Detect which cell encompasses the target text, then output its [X, Y] center coordinate. 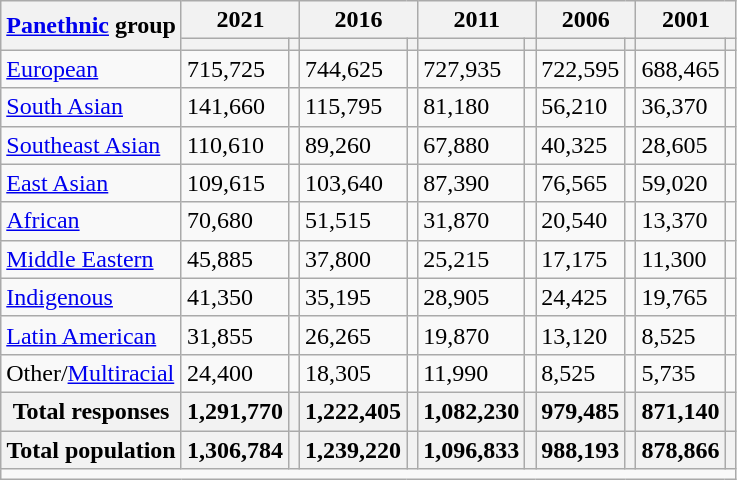
1,239,220 [354, 449]
688,465 [680, 69]
40,325 [580, 145]
28,905 [472, 297]
715,725 [234, 69]
979,485 [580, 411]
2016 [359, 20]
1,306,784 [234, 449]
17,175 [580, 259]
Middle Eastern [92, 259]
28,605 [680, 145]
Panethnic group [92, 26]
36,370 [680, 107]
31,855 [234, 335]
Latin American [92, 335]
67,880 [472, 145]
African [92, 221]
988,193 [580, 449]
20,540 [580, 221]
Total responses [92, 411]
Total population [92, 449]
East Asian [92, 183]
37,800 [354, 259]
1,082,230 [472, 411]
2021 [240, 20]
1,096,833 [472, 449]
5,735 [680, 373]
11,990 [472, 373]
11,300 [680, 259]
31,870 [472, 221]
13,120 [580, 335]
722,595 [580, 69]
89,260 [354, 145]
76,565 [580, 183]
13,370 [680, 221]
19,765 [680, 297]
26,265 [354, 335]
19,870 [472, 335]
727,935 [472, 69]
45,885 [234, 259]
South Asian [92, 107]
18,305 [354, 373]
Indigenous [92, 297]
109,615 [234, 183]
1,222,405 [354, 411]
871,140 [680, 411]
25,215 [472, 259]
24,425 [580, 297]
878,866 [680, 449]
110,610 [234, 145]
European [92, 69]
81,180 [472, 107]
87,390 [472, 183]
41,350 [234, 297]
35,195 [354, 297]
744,625 [354, 69]
59,020 [680, 183]
1,291,770 [234, 411]
2006 [586, 20]
2011 [477, 20]
Other/Multiracial [92, 373]
103,640 [354, 183]
115,795 [354, 107]
56,210 [580, 107]
2001 [686, 20]
Southeast Asian [92, 145]
70,680 [234, 221]
141,660 [234, 107]
24,400 [234, 373]
51,515 [354, 221]
